Search for the cell housing the specified text and yield its [x, y] center coordinate. 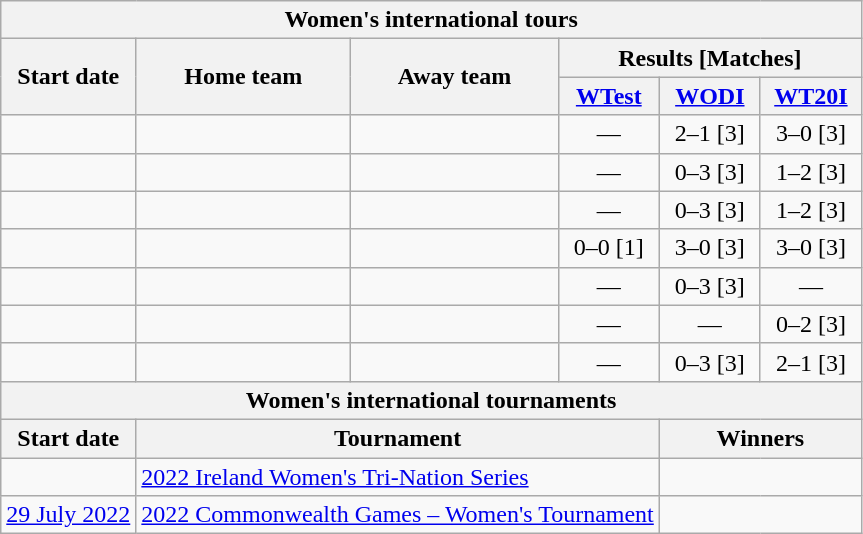
WODI [710, 96]
Winners [760, 438]
WT20I [810, 96]
2022 Ireland Women's Tri-Nation Series [398, 477]
WTest [608, 96]
0–0 [1] [608, 248]
Women's international tournaments [432, 400]
0–2 [3] [810, 324]
Home team [244, 77]
Results [Matches] [710, 58]
29 July 2022 [68, 515]
Tournament [398, 438]
2022 Commonwealth Games – Women's Tournament [398, 515]
Away team [455, 77]
Women's international tours [432, 20]
